Output the [X, Y] coordinate of the center of the cell containing the given text.  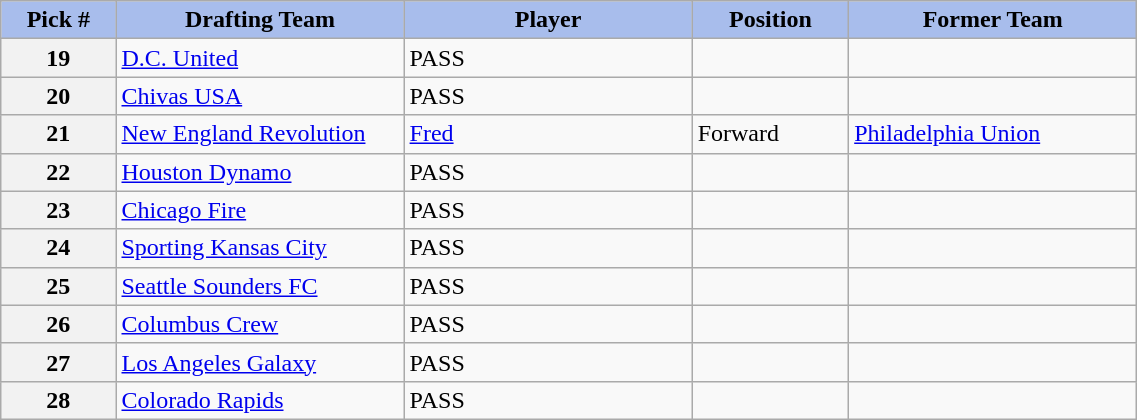
21 [58, 134]
24 [58, 248]
25 [58, 286]
28 [58, 400]
Seattle Sounders FC [260, 286]
Columbus Crew [260, 324]
Drafting Team [260, 20]
New England Revolution [260, 134]
Chicago Fire [260, 210]
Sporting Kansas City [260, 248]
23 [58, 210]
Chivas USA [260, 96]
22 [58, 172]
Position [770, 20]
Houston Dynamo [260, 172]
Los Angeles Galaxy [260, 362]
26 [58, 324]
19 [58, 58]
D.C. United [260, 58]
Pick # [58, 20]
27 [58, 362]
Former Team [993, 20]
Fred [548, 134]
Player [548, 20]
Forward [770, 134]
Colorado Rapids [260, 400]
Philadelphia Union [993, 134]
20 [58, 96]
